Output the [X, Y] coordinate of the center of the cell containing the given text.  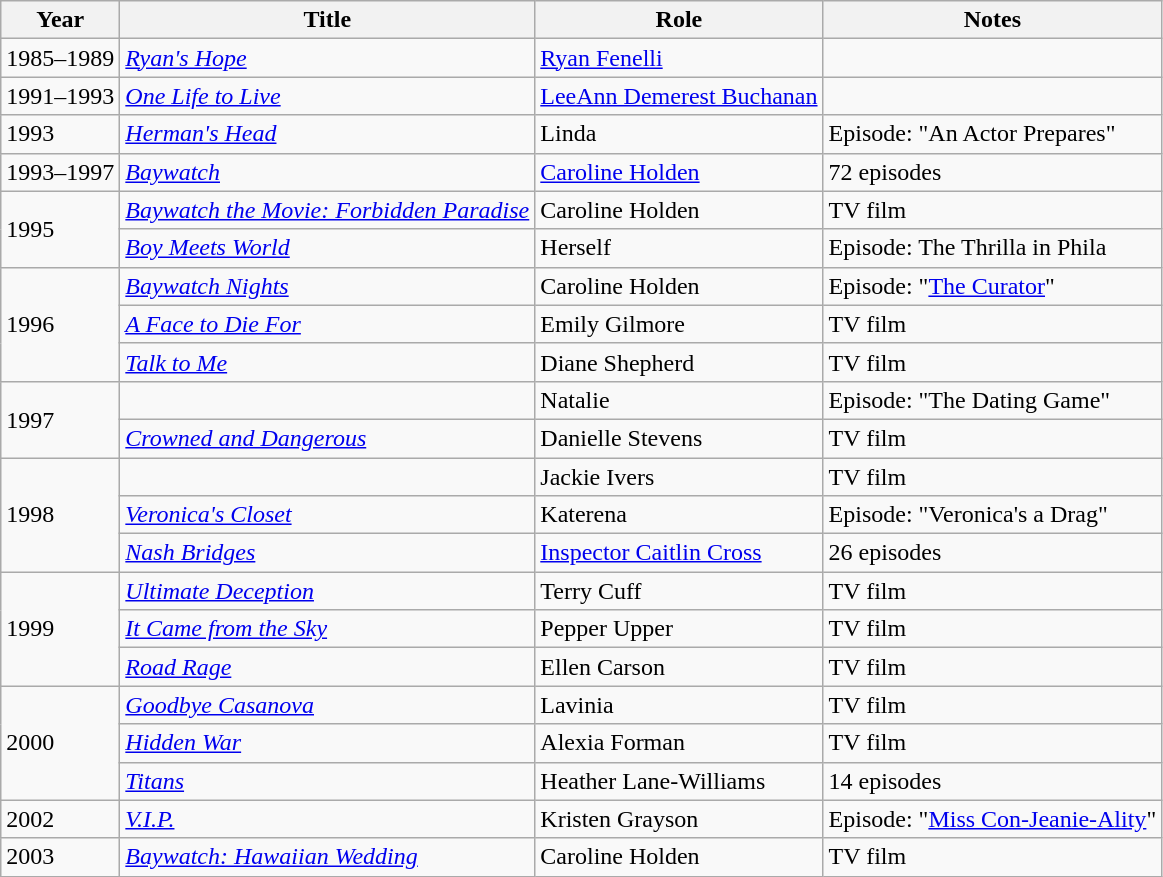
1997 [60, 419]
Natalie [679, 400]
1998 [60, 515]
Veronica's Closet [328, 515]
Episode: "The Dating Game" [992, 400]
Alexia Forman [679, 743]
14 episodes [992, 781]
Nash Bridges [328, 553]
Jackie Ivers [679, 477]
1991–1993 [60, 96]
1996 [60, 324]
26 episodes [992, 553]
LeeAnn Demerest Buchanan [679, 96]
1985–1989 [60, 58]
Emily Gilmore [679, 324]
Kristen Grayson [679, 819]
It Came from the Sky [328, 629]
A Face to Die For [328, 324]
Hidden War [328, 743]
Goodbye Casanova [328, 705]
Crowned and Dangerous [328, 438]
Episode: "Miss Con-Jeanie-Ality" [992, 819]
Episode: "Veronica's a Drag" [992, 515]
Ryan's Hope [328, 58]
Diane Shepherd [679, 362]
1993 [60, 134]
Terry Cuff [679, 591]
Role [679, 20]
V.I.P. [328, 819]
Titans [328, 781]
1993–1997 [60, 172]
Katerena [679, 515]
Notes [992, 20]
1995 [60, 229]
Ryan Fenelli [679, 58]
Baywatch the Movie: Forbidden Paradise [328, 210]
Baywatch Nights [328, 286]
Baywatch: Hawaiian Wedding [328, 857]
Boy Meets World [328, 248]
1999 [60, 629]
Episode: "An Actor Prepares" [992, 134]
Inspector Caitlin Cross [679, 553]
2000 [60, 743]
2002 [60, 819]
One Life to Live [328, 96]
Talk to Me [328, 362]
Herself [679, 248]
Lavinia [679, 705]
Year [60, 20]
Danielle Stevens [679, 438]
Heather Lane-Williams [679, 781]
2003 [60, 857]
Linda [679, 134]
Ellen Carson [679, 667]
Road Rage [328, 667]
Episode: The Thrilla in Phila [992, 248]
Pepper Upper [679, 629]
Herman's Head [328, 134]
Episode: "The Curator" [992, 286]
72 episodes [992, 172]
Baywatch [328, 172]
Ultimate Deception [328, 591]
Title [328, 20]
